Return [X, Y] of the center of cell containing provided text 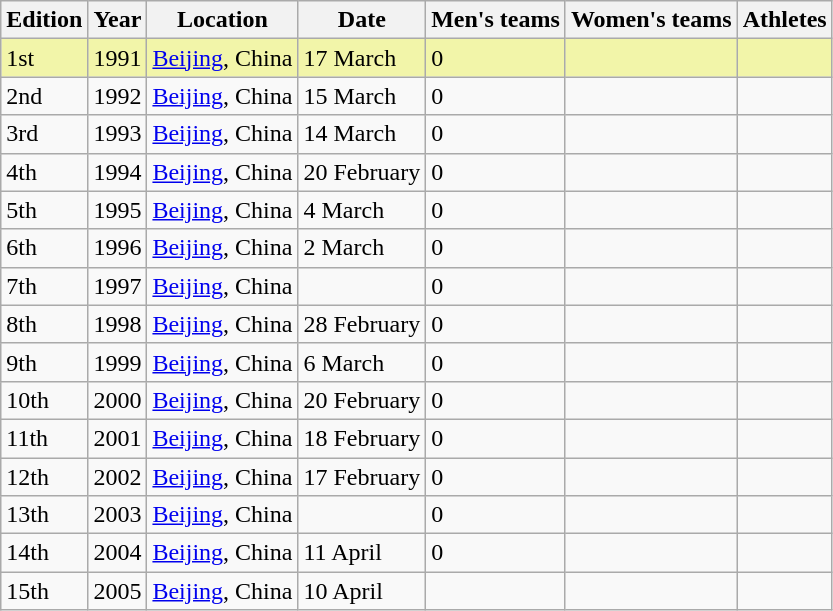
Date [362, 20]
2000 [118, 400]
9th [44, 362]
13th [44, 515]
2nd [44, 96]
1999 [118, 362]
15th [44, 591]
Location [222, 20]
2003 [118, 515]
4th [44, 172]
2001 [118, 438]
Year [118, 20]
10 April [362, 591]
1st [44, 58]
8th [44, 324]
28 February [362, 324]
3rd [44, 134]
18 February [362, 438]
1992 [118, 96]
2004 [118, 553]
2002 [118, 477]
4 March [362, 210]
14 March [362, 134]
Men's teams [496, 20]
Athletes [784, 20]
1996 [118, 248]
5th [44, 210]
1993 [118, 134]
15 March [362, 96]
17 February [362, 477]
6th [44, 248]
7th [44, 286]
1997 [118, 286]
10th [44, 400]
Edition [44, 20]
17 March [362, 58]
11 April [362, 553]
6 March [362, 362]
1995 [118, 210]
2005 [118, 591]
1991 [118, 58]
2 March [362, 248]
12th [44, 477]
1994 [118, 172]
1998 [118, 324]
Women's teams [651, 20]
11th [44, 438]
14th [44, 553]
